Extract the [X, Y] coordinate from the center of the cell holding the provided text.  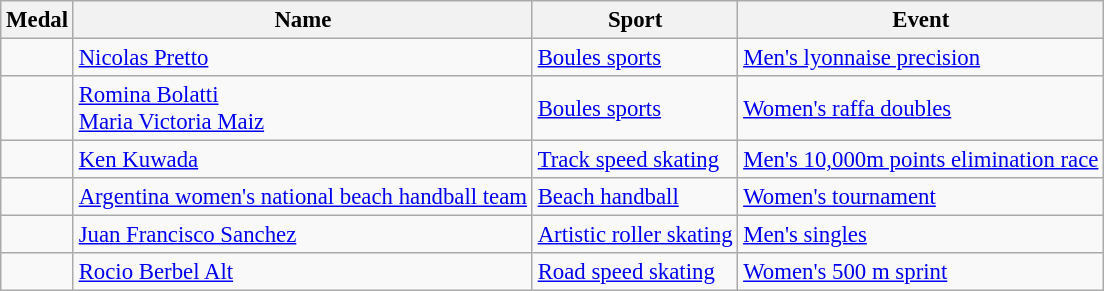
Juan Francisco Sanchez [302, 235]
Ken Kuwada [302, 160]
Nicolas Pretto [302, 58]
Track speed skating [634, 160]
Argentina women's national beach handball team [302, 197]
Artistic roller skating [634, 235]
Women's raffa doubles [921, 108]
Medal [38, 20]
Men's 10,000m points elimination race [921, 160]
Event [921, 20]
Sport [634, 20]
Women's tournament [921, 197]
Men's singles [921, 235]
Romina BolattiMaria Victoria Maiz [302, 108]
Beach handball [634, 197]
Name [302, 20]
Men's lyonnaise precision [921, 58]
